Extract the [x, y] coordinate from the center of the cell holding the provided text.  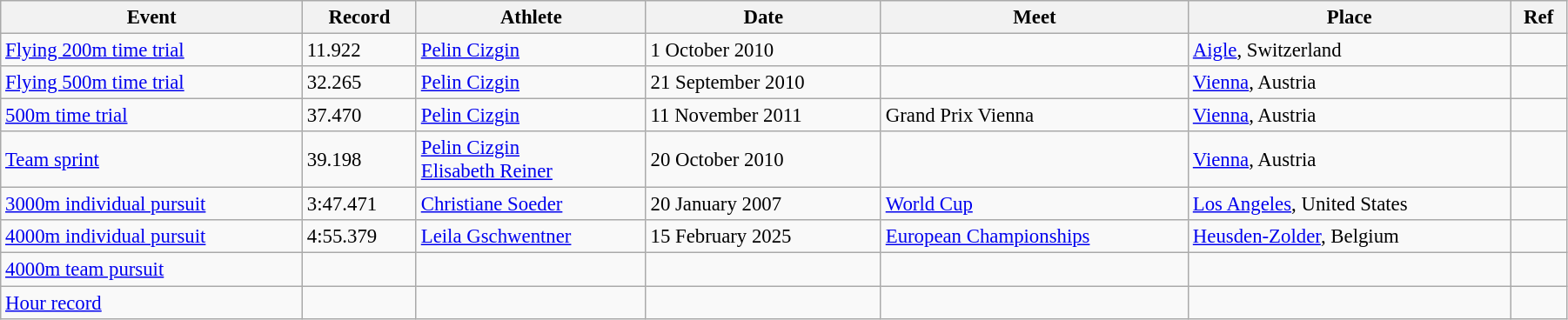
20 October 2010 [763, 160]
20 January 2007 [763, 204]
Ref [1538, 17]
4000m team pursuit [151, 270]
11 November 2011 [763, 116]
37.470 [360, 116]
World Cup [1034, 204]
Team sprint [151, 160]
European Championships [1034, 237]
32.265 [360, 83]
Record [360, 17]
Flying 200m time trial [151, 50]
11.922 [360, 50]
Flying 500m time trial [151, 83]
Christiane Soeder [531, 204]
21 September 2010 [763, 83]
1 October 2010 [763, 50]
15 February 2025 [763, 237]
Aigle, Switzerland [1350, 50]
Meet [1034, 17]
Hour record [151, 303]
Athlete [531, 17]
Los Angeles, United States [1350, 204]
Heusden-Zolder, Belgium [1350, 237]
3000m individual pursuit [151, 204]
3:47.471 [360, 204]
39.198 [360, 160]
Place [1350, 17]
4:55.379 [360, 237]
Grand Prix Vienna [1034, 116]
500m time trial [151, 116]
4000m individual pursuit [151, 237]
Leila Gschwentner [531, 237]
Pelin CizginElisabeth Reiner [531, 160]
Event [151, 17]
Date [763, 17]
